From the cell containing the given text, extract its center point as (x, y) coordinate. 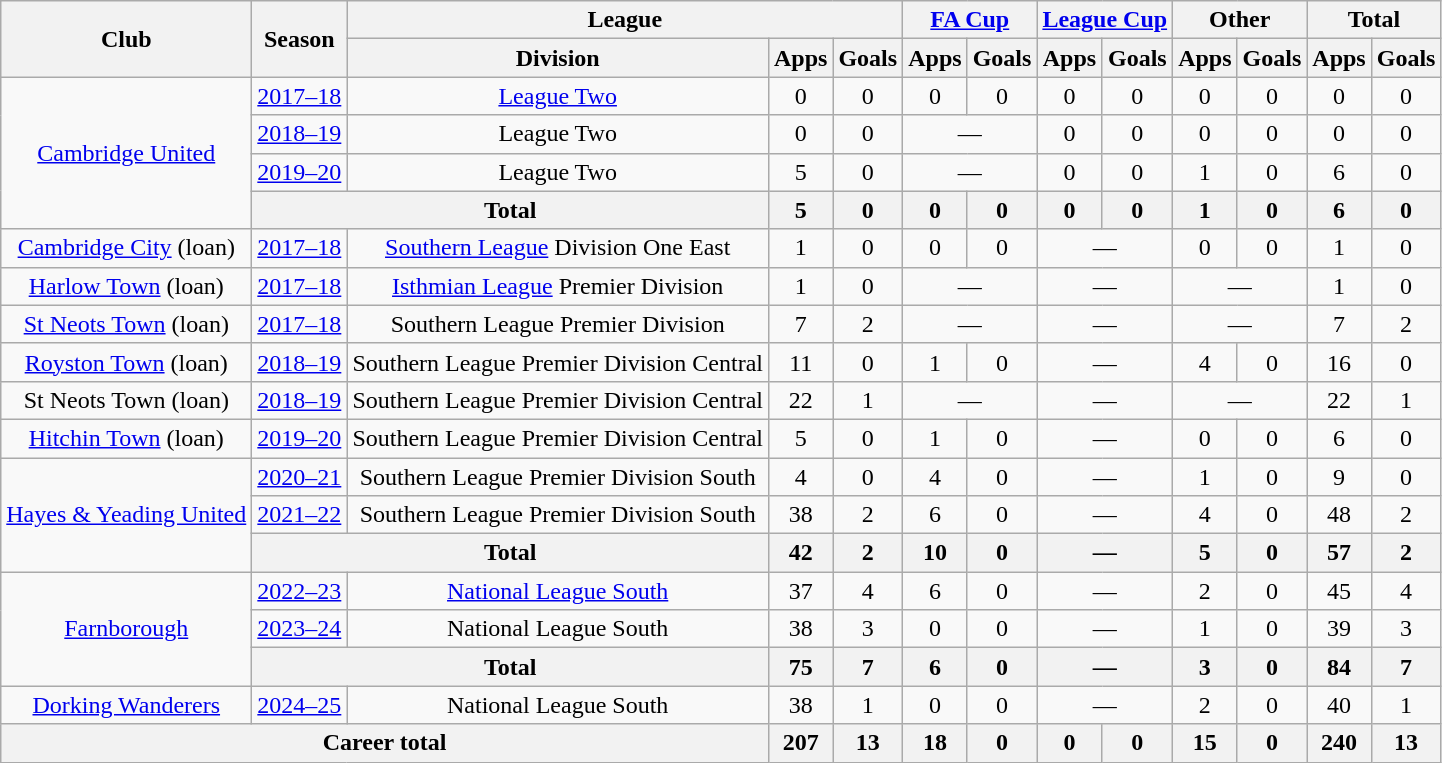
Southern League Premier Division (558, 324)
2024–25 (300, 705)
48 (1339, 515)
League (625, 20)
57 (1339, 553)
2020–21 (300, 477)
207 (800, 743)
40 (1339, 705)
Hitchin Town (loan) (126, 438)
18 (935, 743)
Hayes & Yeading United (126, 515)
42 (800, 553)
FA Cup (970, 20)
League Cup (1105, 20)
Harlow Town (loan) (126, 286)
240 (1339, 743)
Royston Town (loan) (126, 362)
2021–22 (300, 515)
Club (126, 39)
Season (300, 39)
Isthmian League Premier Division (558, 286)
Dorking Wanderers (126, 705)
2023–24 (300, 629)
9 (1339, 477)
37 (800, 591)
84 (1339, 667)
Other (1240, 20)
Career total (385, 743)
39 (1339, 629)
10 (935, 553)
Cambridge United (126, 153)
Cambridge City (loan) (126, 248)
2022–23 (300, 591)
Division (558, 58)
16 (1339, 362)
45 (1339, 591)
Southern League Division One East (558, 248)
11 (800, 362)
75 (800, 667)
Farnborough (126, 629)
15 (1205, 743)
